Find where the given text appears and provide that cell's center as [x, y] coordinate. 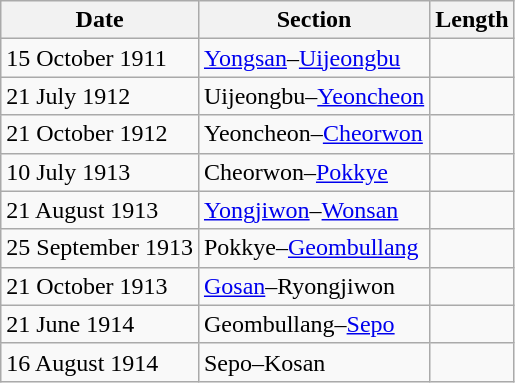
Pokkye–Geombullang [314, 248]
Length [472, 20]
21 August 1913 [100, 210]
Uijeongbu–Yeoncheon [314, 96]
Geombullang–Sepo [314, 324]
16 August 1914 [100, 362]
25 September 1913 [100, 248]
Sepo–Kosan [314, 362]
15 October 1911 [100, 58]
10 July 1913 [100, 172]
Gosan–Ryongjiwon [314, 286]
Date [100, 20]
Yongjiwon–Wonsan [314, 210]
Section [314, 20]
Cheorwon–Pokkye [314, 172]
21 October 1913 [100, 286]
Yongsan–Uijeongbu [314, 58]
21 July 1912 [100, 96]
Yeoncheon–Cheorwon [314, 134]
21 October 1912 [100, 134]
21 June 1914 [100, 324]
